Capture the cell that displays the provided text and extract its [x, y] central coordinate. 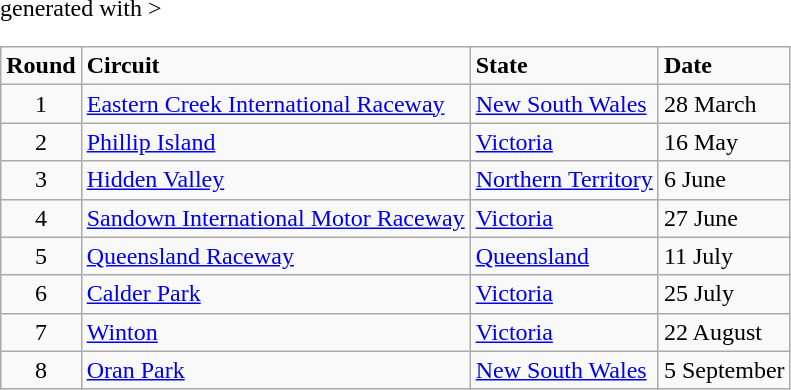
3 [41, 180]
6 [41, 294]
28 March [724, 104]
Northern Territory [564, 180]
5 September [724, 370]
Calder Park [276, 294]
Eastern Creek International Raceway [276, 104]
4 [41, 218]
11 July [724, 256]
Sandown International Motor Raceway [276, 218]
16 May [724, 142]
Phillip Island [276, 142]
22 August [724, 332]
State [564, 66]
Winton [276, 332]
27 June [724, 218]
Date [724, 66]
Hidden Valley [276, 180]
2 [41, 142]
Oran Park [276, 370]
1 [41, 104]
6 June [724, 180]
8 [41, 370]
Round [41, 66]
Queensland Raceway [276, 256]
5 [41, 256]
25 July [724, 294]
Queensland [564, 256]
7 [41, 332]
Circuit [276, 66]
